Detect which cell encompasses the target text, then output its [X, Y] center coordinate. 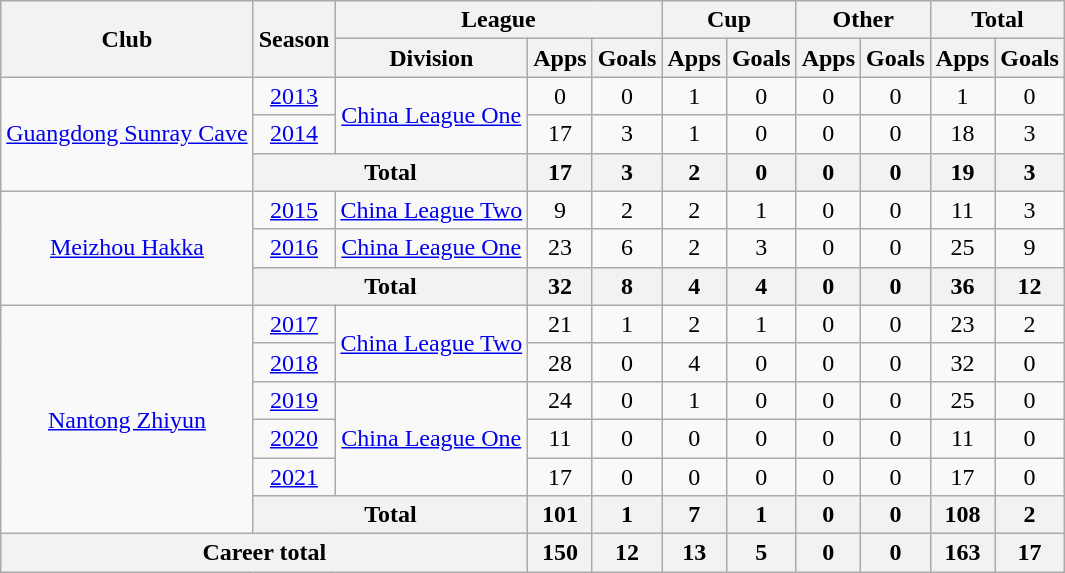
36 [962, 286]
8 [627, 286]
18 [962, 134]
Division [432, 58]
6 [627, 248]
Club [127, 39]
2020 [294, 438]
101 [560, 515]
108 [962, 515]
Cup [729, 20]
7 [694, 515]
150 [560, 553]
2013 [294, 96]
2017 [294, 324]
2014 [294, 134]
Meizhou Hakka [127, 248]
League [498, 20]
21 [560, 324]
28 [560, 362]
2016 [294, 248]
24 [560, 400]
19 [962, 172]
Season [294, 39]
13 [694, 553]
2021 [294, 477]
Nantong Zhiyun [127, 419]
2019 [294, 400]
2015 [294, 210]
5 [761, 553]
Guangdong Sunray Cave [127, 134]
2018 [294, 362]
Career total [264, 553]
163 [962, 553]
Other [863, 20]
